Provide the [X, Y] coordinate of the cell's center where the given text is located.  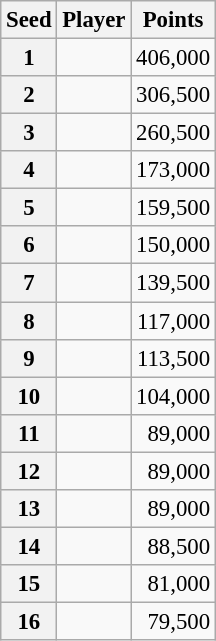
2 [29, 95]
Points [174, 20]
117,000 [174, 321]
16 [29, 621]
8 [29, 321]
Seed [29, 20]
159,500 [174, 208]
10 [29, 396]
6 [29, 245]
14 [29, 546]
9 [29, 358]
5 [29, 208]
11 [29, 433]
7 [29, 283]
4 [29, 170]
113,500 [174, 358]
150,000 [174, 245]
Player [94, 20]
173,000 [174, 170]
260,500 [174, 133]
13 [29, 509]
306,500 [174, 95]
406,000 [174, 58]
88,500 [174, 546]
139,500 [174, 283]
1 [29, 58]
79,500 [174, 621]
104,000 [174, 396]
81,000 [174, 584]
12 [29, 471]
15 [29, 584]
3 [29, 133]
